Pinpoint the cell where the given text exists, returning its (x, y) midpoint coordinate. 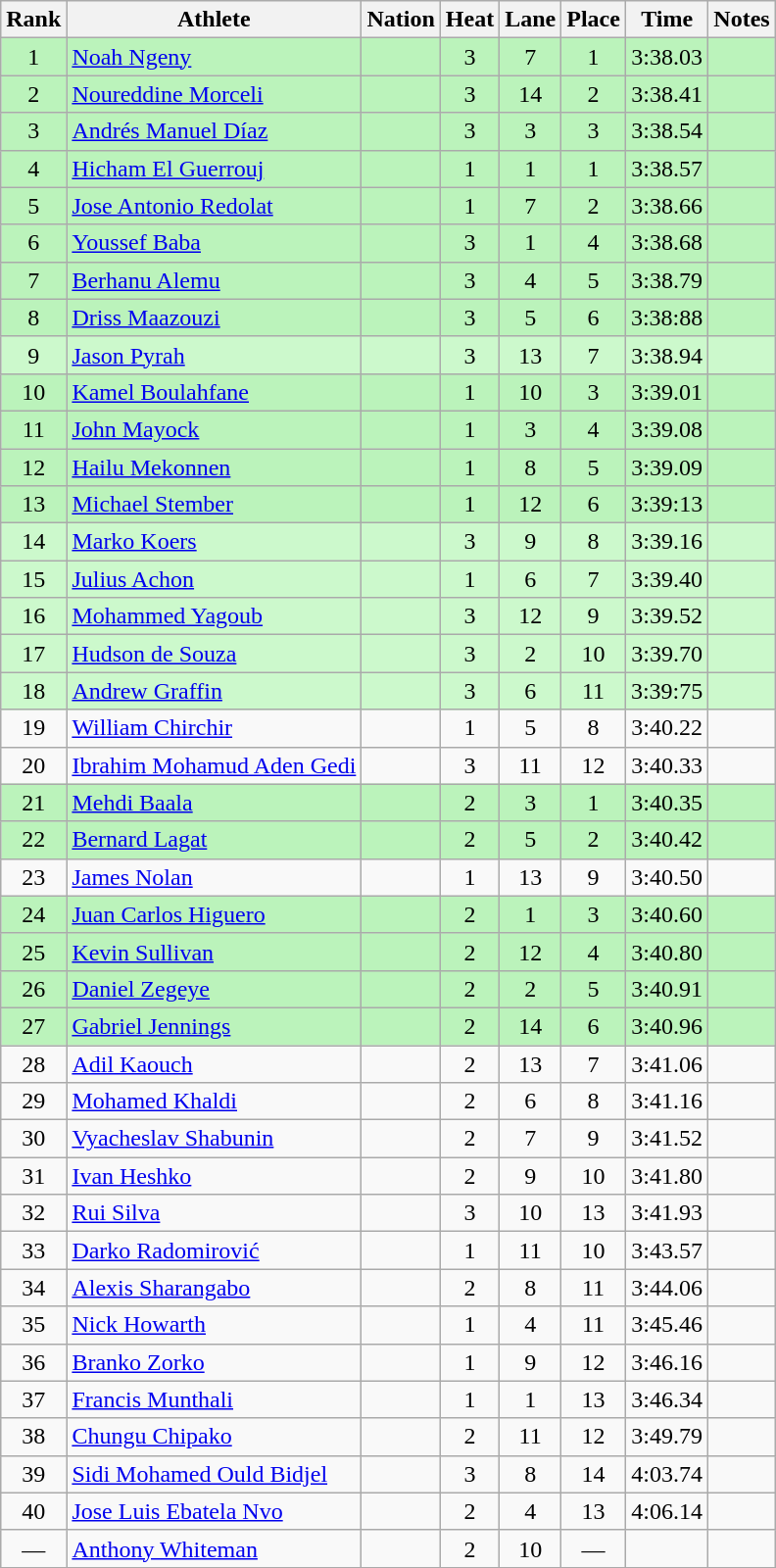
Vyacheslav Shabunin (214, 1139)
3:40.50 (666, 877)
21 (33, 803)
3:38.94 (666, 355)
3:39.52 (666, 616)
3:40.35 (666, 803)
Sidi Mohamed Ould Bidjel (214, 1474)
Bernard Lagat (214, 840)
3:38.03 (666, 57)
17 (33, 654)
Athlete (214, 20)
19 (33, 728)
Andrew Graffin (214, 691)
15 (33, 579)
3:44.06 (666, 1288)
3:49.79 (666, 1437)
William Chirchir (214, 728)
3:41.16 (666, 1102)
29 (33, 1102)
24 (33, 914)
Place (594, 20)
Noah Ngeny (214, 57)
3:41.52 (666, 1139)
Branko Zorko (214, 1362)
20 (33, 765)
32 (33, 1213)
3:41.93 (666, 1213)
Berhanu Alemu (214, 280)
Juan Carlos Higuero (214, 914)
Daniel Zegeye (214, 989)
Marko Koers (214, 542)
3:39.01 (666, 392)
25 (33, 952)
Kevin Sullivan (214, 952)
40 (33, 1511)
3:40.91 (666, 989)
22 (33, 840)
30 (33, 1139)
4:06.14 (666, 1511)
Mohamed Khaldi (214, 1102)
Ivan Heshko (214, 1176)
3:40.60 (666, 914)
James Nolan (214, 877)
3:38.79 (666, 280)
39 (33, 1474)
Notes (742, 20)
37 (33, 1399)
3:45.46 (666, 1325)
3:40.42 (666, 840)
Jose Antonio Redolat (214, 206)
John Mayock (214, 429)
31 (33, 1176)
35 (33, 1325)
Rui Silva (214, 1213)
3:38:88 (666, 318)
Rank (33, 20)
26 (33, 989)
Lane (531, 20)
4:03.74 (666, 1474)
3:39.16 (666, 542)
Time (666, 20)
23 (33, 877)
Adil Kaouch (214, 1063)
3:39.08 (666, 429)
Nation (401, 20)
3:40.96 (666, 1026)
Jose Luis Ebatela Nvo (214, 1511)
Nick Howarth (214, 1325)
3:38.66 (666, 206)
3:46.34 (666, 1399)
3:39:13 (666, 505)
Driss Maazouzi (214, 318)
3:41.06 (666, 1063)
Hudson de Souza (214, 654)
27 (33, 1026)
Mehdi Baala (214, 803)
36 (33, 1362)
16 (33, 616)
3:39.09 (666, 467)
3:38.68 (666, 243)
3:43.57 (666, 1250)
Kamel Boulahfane (214, 392)
3:39.70 (666, 654)
Jason Pyrah (214, 355)
Hicham El Guerrouj (214, 169)
Francis Munthali (214, 1399)
3:41.80 (666, 1176)
Anthony Whiteman (214, 1548)
Julius Achon (214, 579)
Ibrahim Mohamud Aden Gedi (214, 765)
3:38.54 (666, 131)
28 (33, 1063)
Andrés Manuel Díaz (214, 131)
3:40.33 (666, 765)
Youssef Baba (214, 243)
38 (33, 1437)
Hailu Mekonnen (214, 467)
3:40.22 (666, 728)
Alexis Sharangabo (214, 1288)
Heat (469, 20)
Michael Stember (214, 505)
Mohammed Yagoub (214, 616)
3:39:75 (666, 691)
Darko Radomirović (214, 1250)
34 (33, 1288)
Gabriel Jennings (214, 1026)
Noureddine Morceli (214, 94)
3:39.40 (666, 579)
33 (33, 1250)
3:38.41 (666, 94)
Chungu Chipako (214, 1437)
3:38.57 (666, 169)
3:40.80 (666, 952)
18 (33, 691)
3:46.16 (666, 1362)
